Return (X, Y) of the center of cell containing provided text 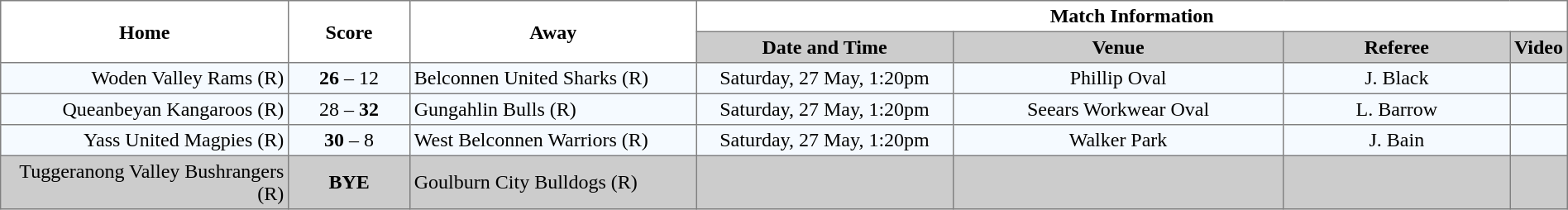
28 – 32 (349, 109)
Date and Time (825, 47)
Video (1539, 47)
Woden Valley Rams (R) (145, 79)
J. Bain (1397, 141)
Walker Park (1118, 141)
Venue (1118, 47)
Belconnen United Sharks (R) (553, 79)
26 – 12 (349, 79)
Score (349, 31)
Yass United Magpies (R) (145, 141)
Queanbeyan Kangaroos (R) (145, 109)
J. Black (1397, 79)
30 – 8 (349, 141)
Tuggeranong Valley Bushrangers (R) (145, 182)
Phillip Oval (1118, 79)
Seears Workwear Oval (1118, 109)
Away (553, 31)
Referee (1397, 47)
Goulburn City Bulldogs (R) (553, 182)
BYE (349, 182)
Gungahlin Bulls (R) (553, 109)
West Belconnen Warriors (R) (553, 141)
L. Barrow (1397, 109)
Match Information (1131, 17)
Home (145, 31)
